Pinpoint the cell where the given text exists, returning its [x, y] midpoint coordinate. 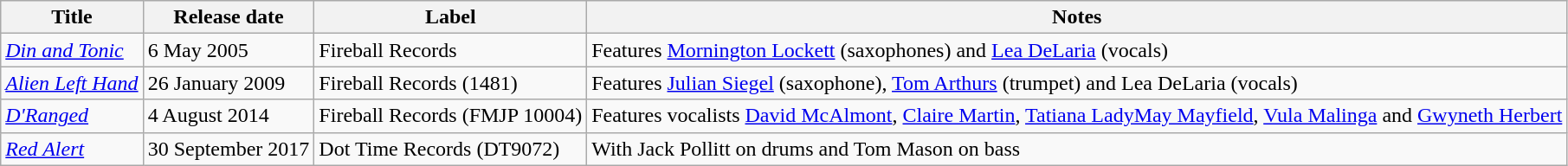
Title [72, 17]
26 January 2009 [229, 83]
Fireball Records (1481) [450, 83]
Dot Time Records (DT9072) [450, 149]
30 September 2017 [229, 149]
Red Alert [72, 149]
Notes [1077, 17]
D'Ranged [72, 116]
Features Mornington Lockett (saxophones) and Lea DeLaria (vocals) [1077, 50]
Label [450, 17]
Release date [229, 17]
4 August 2014 [229, 116]
Features vocalists David McAlmont, Claire Martin, Tatiana LadyMay Mayfield, Vula Malinga and Gwyneth Herbert [1077, 116]
6 May 2005 [229, 50]
Features Julian Siegel (saxophone), Tom Arthurs (trumpet) and Lea DeLaria (vocals) [1077, 83]
Fireball Records [450, 50]
Din and Tonic [72, 50]
With Jack Pollitt on drums and Tom Mason on bass [1077, 149]
Alien Left Hand [72, 83]
Fireball Records (FMJP 10004) [450, 116]
